Provide the (X, Y) coordinate of the cell's center where the given text is located.  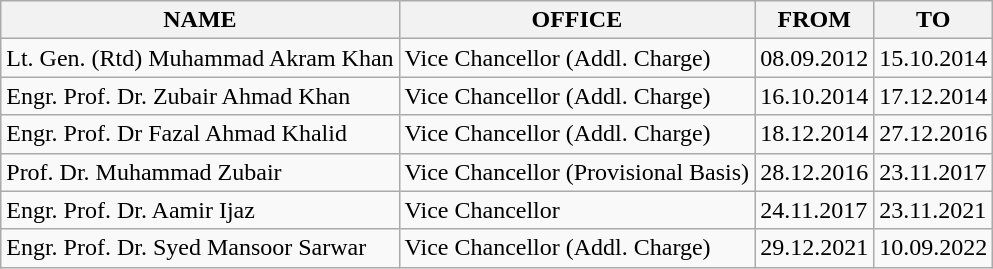
Engr. Prof. Dr. Aamir Ijaz (200, 210)
FROM (814, 20)
08.09.2012 (814, 58)
Lt. Gen. (Rtd) Muhammad Akram Khan (200, 58)
Prof. Dr. Muhammad Zubair (200, 172)
29.12.2021 (814, 248)
Vice Chancellor (Provisional Basis) (577, 172)
Vice Chancellor (577, 210)
16.10.2014 (814, 96)
18.12.2014 (814, 134)
27.12.2016 (934, 134)
TO (934, 20)
17.12.2014 (934, 96)
24.11.2017 (814, 210)
10.09.2022 (934, 248)
23.11.2021 (934, 210)
15.10.2014 (934, 58)
OFFICE (577, 20)
NAME (200, 20)
23.11.2017 (934, 172)
Engr. Prof. Dr. Syed Mansoor Sarwar (200, 248)
28.12.2016 (814, 172)
Engr. Prof. Dr. Zubair Ahmad Khan (200, 96)
Engr. Prof. Dr Fazal Ahmad Khalid (200, 134)
